Scan for the cell matching the given text and deliver its [x, y] coordinate at center. 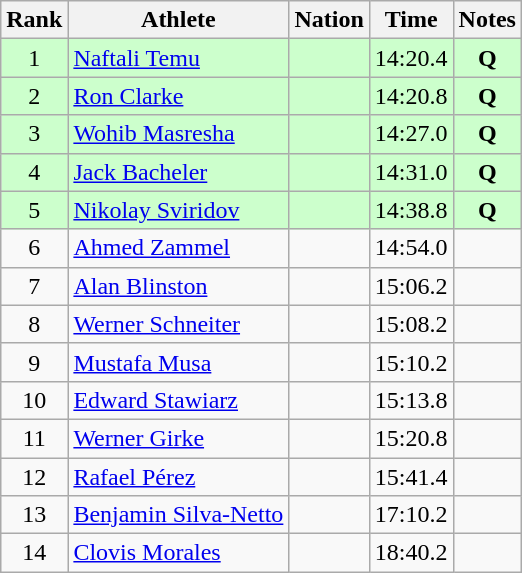
5 [34, 210]
Edward Stawiarz [178, 400]
1 [34, 58]
18:40.2 [411, 553]
13 [34, 515]
14:20.8 [411, 96]
Clovis Morales [178, 553]
8 [34, 324]
Werner Girke [178, 438]
Jack Bacheler [178, 172]
Nation [329, 20]
14:27.0 [411, 134]
14:38.8 [411, 210]
Benjamin Silva-Netto [178, 515]
11 [34, 438]
15:20.8 [411, 438]
Notes [487, 20]
14 [34, 553]
14:20.4 [411, 58]
12 [34, 477]
6 [34, 248]
Time [411, 20]
15:41.4 [411, 477]
9 [34, 362]
15:08.2 [411, 324]
15:06.2 [411, 286]
4 [34, 172]
10 [34, 400]
Naftali Temu [178, 58]
Nikolay Sviridov [178, 210]
14:54.0 [411, 248]
14:31.0 [411, 172]
15:13.8 [411, 400]
Ahmed Zammel [178, 248]
3 [34, 134]
Ron Clarke [178, 96]
Wohib Masresha [178, 134]
2 [34, 96]
Rank [34, 20]
Rafael Pérez [178, 477]
Athlete [178, 20]
Werner Schneiter [178, 324]
Alan Blinston [178, 286]
17:10.2 [411, 515]
Mustafa Musa [178, 362]
15:10.2 [411, 362]
7 [34, 286]
